Locate the cell with the specified text and output its (x, y) center coordinate. 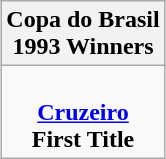
CruzeiroFirst Title (83, 112)
Copa do Brasil1993 Winners (83, 34)
